Locate the cell with the specified text and output its [X, Y] center coordinate. 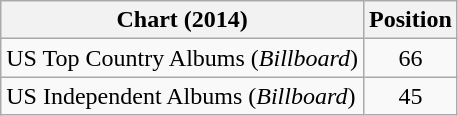
US Independent Albums (Billboard) [182, 96]
45 [411, 96]
Position [411, 20]
Chart (2014) [182, 20]
US Top Country Albums (Billboard) [182, 58]
66 [411, 58]
